From the cell containing the given text, extract its center point as (X, Y) coordinate. 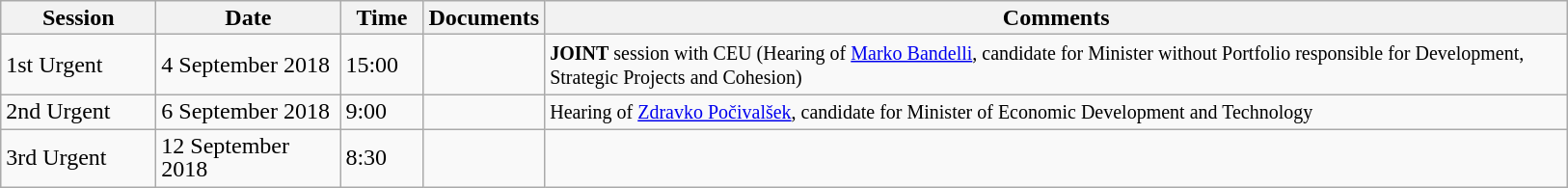
Time (382, 17)
1st Urgent (79, 65)
Session (79, 17)
15:00 (382, 65)
Comments (1057, 17)
4 September 2018 (249, 65)
2nd Urgent (79, 112)
6 September 2018 (249, 112)
Hearing of Zdravko Počivalšek, candidate for Minister of Economic Development and Technology (1057, 112)
Documents (484, 17)
12 September 2018 (249, 158)
Date (249, 17)
8:30 (382, 158)
9:00 (382, 112)
3rd Urgent (79, 158)
